Determine the [X, Y] coordinate at the center of the cell enclosing the given text.  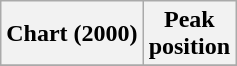
Peakposition [189, 34]
Chart (2000) [72, 34]
